Find where the given text appears and provide that cell's center as [X, Y] coordinate. 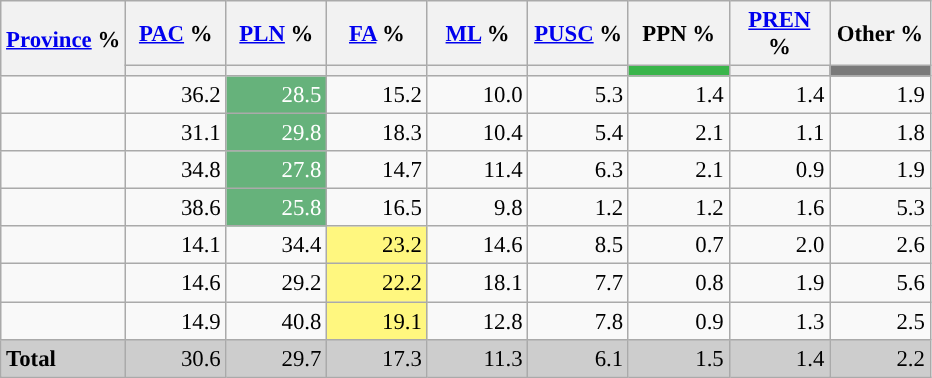
PLN % [276, 34]
27.8 [276, 170]
0.7 [678, 245]
29.2 [276, 283]
2.6 [880, 245]
6.3 [578, 170]
30.6 [176, 358]
1.3 [780, 321]
34.8 [176, 170]
5.4 [578, 133]
2.2 [880, 358]
Province % [64, 38]
1.6 [780, 208]
1.1 [780, 133]
11.3 [478, 358]
1.8 [880, 133]
36.2 [176, 95]
7.7 [578, 283]
18.1 [478, 283]
1.5 [678, 358]
15.2 [378, 95]
8.5 [578, 245]
14.7 [378, 170]
29.7 [276, 358]
16.5 [378, 208]
Other % [880, 34]
19.1 [378, 321]
10.4 [478, 133]
10.0 [478, 95]
14.9 [176, 321]
40.8 [276, 321]
34.4 [276, 245]
29.8 [276, 133]
PAC % [176, 34]
22.2 [378, 283]
28.5 [276, 95]
ML % [478, 34]
5.6 [880, 283]
23.2 [378, 245]
PREN % [780, 34]
7.8 [578, 321]
2.0 [780, 245]
17.3 [378, 358]
2.5 [880, 321]
9.8 [478, 208]
18.3 [378, 133]
31.1 [176, 133]
PPN % [678, 34]
Total [64, 358]
FA % [378, 34]
6.1 [578, 358]
0.8 [678, 283]
PUSC % [578, 34]
38.6 [176, 208]
12.8 [478, 321]
14.1 [176, 245]
11.4 [478, 170]
25.8 [276, 208]
